Search for the cell housing the specified text and yield its (X, Y) center coordinate. 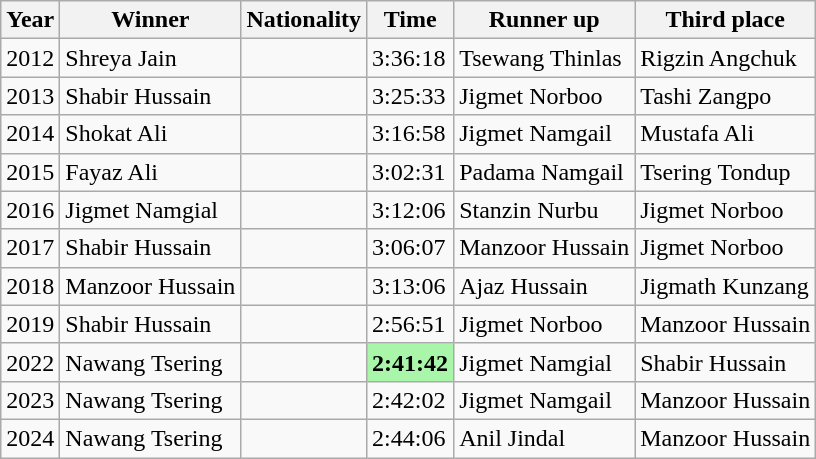
Shreya Jain (150, 58)
2023 (30, 400)
Stanzin Nurbu (544, 210)
Third place (726, 20)
Mustafa Ali (726, 134)
2022 (30, 362)
Rigzin Angchuk (726, 58)
3:02:31 (410, 172)
2013 (30, 96)
2012 (30, 58)
Ajaz Hussain (544, 286)
Fayaz Ali (150, 172)
2014 (30, 134)
Tsewang Thinlas (544, 58)
3:16:58 (410, 134)
Nationality (304, 20)
2:41:42 (410, 362)
2:56:51 (410, 324)
2015 (30, 172)
Jigmath Kunzang (726, 286)
Runner up (544, 20)
2017 (30, 248)
2019 (30, 324)
2:44:06 (410, 438)
Shokat Ali (150, 134)
2016 (30, 210)
3:06:07 (410, 248)
2018 (30, 286)
Tashi Zangpo (726, 96)
Time (410, 20)
Year (30, 20)
3:13:06 (410, 286)
Tsering Tondup (726, 172)
2024 (30, 438)
2:42:02 (410, 400)
Winner (150, 20)
3:25:33 (410, 96)
Anil Jindal (544, 438)
3:12:06 (410, 210)
3:36:18 (410, 58)
Padama Namgail (544, 172)
